Output the (X, Y) coordinate of the center of the cell containing the given text.  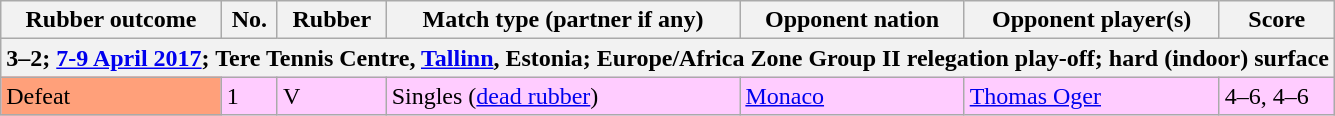
Defeat (111, 96)
Monaco (852, 96)
Thomas Oger (1092, 96)
V (332, 96)
Opponent player(s) (1092, 20)
3–2; 7-9 April 2017; Tere Tennis Centre, Tallinn, Estonia; Europe/Africa Zone Group II relegation play-off; hard (indoor) surface (668, 58)
1 (249, 96)
No. (249, 20)
Score (1276, 20)
Singles (dead rubber) (563, 96)
Rubber outcome (111, 20)
Rubber (332, 20)
Match type (partner if any) (563, 20)
4–6, 4–6 (1276, 96)
Opponent nation (852, 20)
